Pinpoint the cell where the given text exists, returning its [x, y] midpoint coordinate. 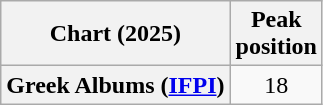
Peak position [276, 34]
Greek Albums (IFPI) [116, 85]
Chart (2025) [116, 34]
18 [276, 85]
